Identify which cell holds the provided text, then report its (X, Y) central coordinate. 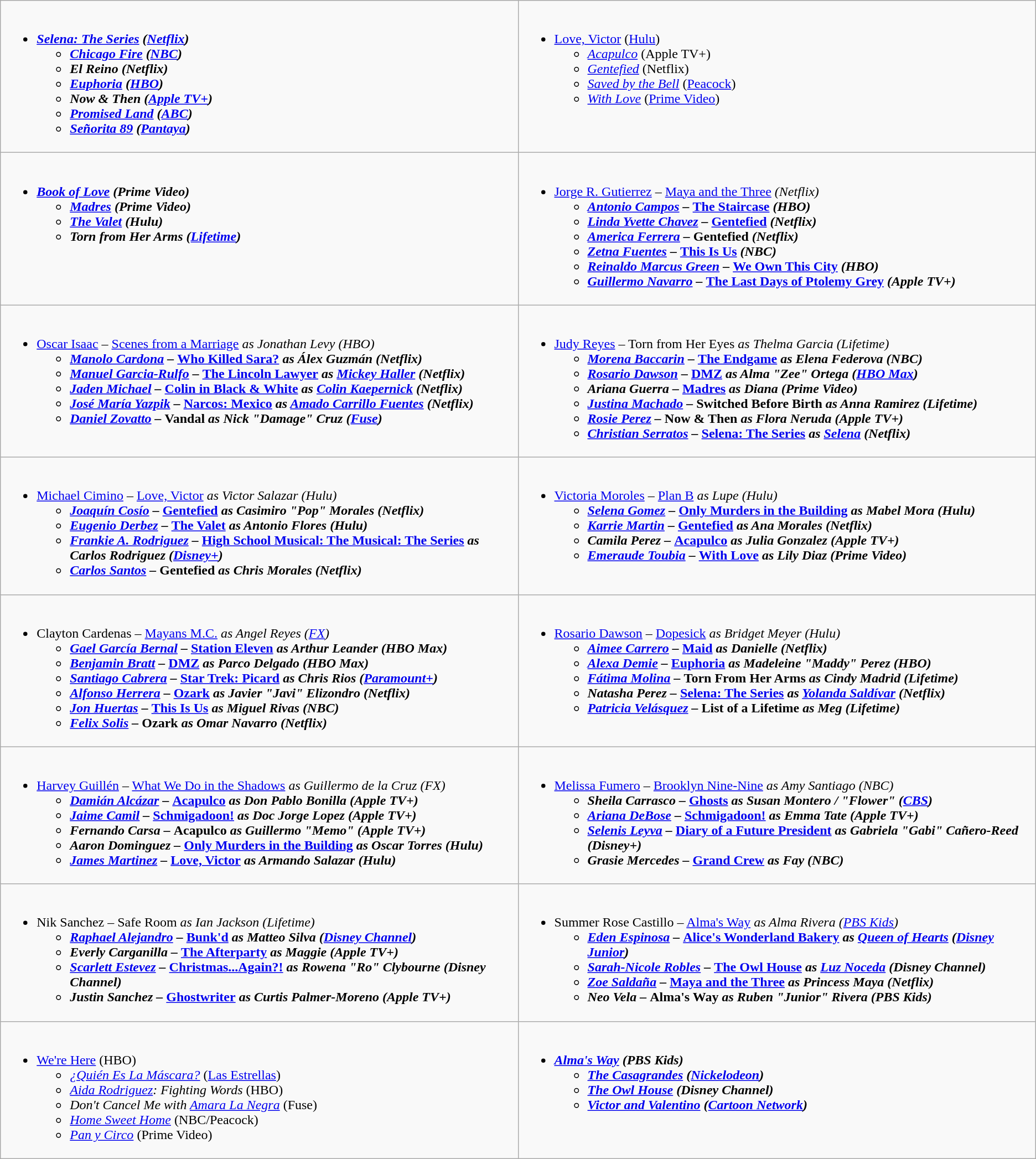
Selena: The Series (Netflix)Chicago Fire (NBC)El Reino (Netflix)Euphoria (HBO)Now & Then (Apple TV+)Promised Land (ABC)Señorita 89 (Pantaya) (259, 76)
Book of Love (Prime Video)Madres (Prime Video)The Valet (Hulu)Torn from Her Arms (Lifetime) (259, 229)
Love, Victor (Hulu)Acapulco (Apple TV+)Gentefied (Netflix)Saved by the Bell (Peacock)With Love (Prime Video) (777, 76)
Alma's Way (PBS Kids)The Casagrandes (Nickelodeon)The Owl House (Disney Channel)Victor and Valentino (Cartoon Network) (777, 1090)
